Return [X, Y] of the center of cell containing provided text 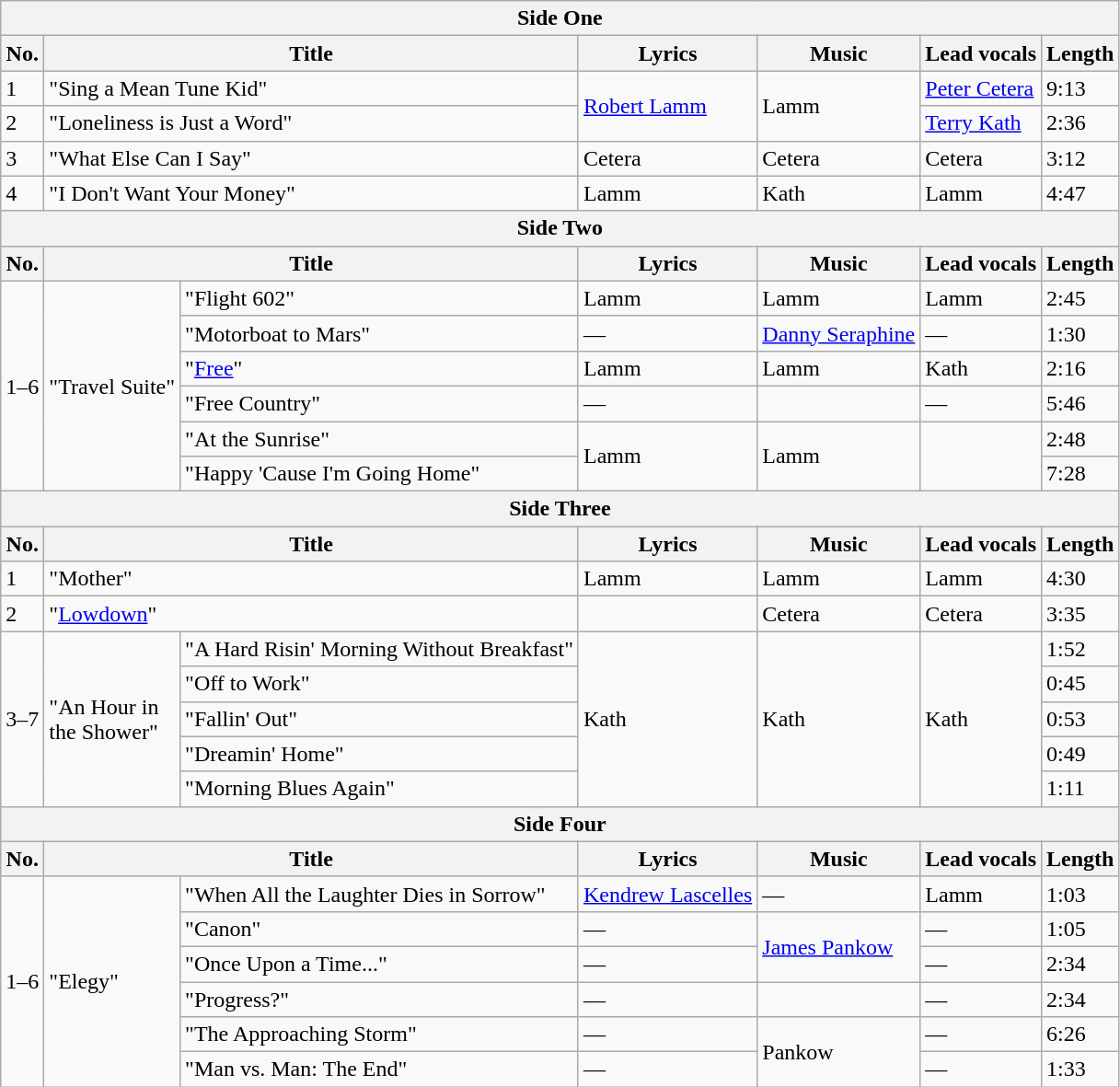
"Canon" [379, 929]
"Progress?" [379, 999]
4 [22, 193]
7:28 [1080, 474]
0:53 [1080, 719]
"A Hard Risin' Morning Without Breakfast" [379, 649]
"Man vs. Man: The End" [379, 1070]
6:26 [1080, 1035]
Kendrew Lascelles [667, 894]
1:30 [1080, 333]
"At the Sunrise" [379, 439]
Peter Cetera [981, 88]
Pankow [839, 1052]
1:33 [1080, 1070]
1:03 [1080, 894]
"Happy 'Cause I'm Going Home" [379, 474]
"Flight 602" [379, 298]
"Mother" [311, 579]
Terry Kath [981, 123]
"An Hour in the Shower" [112, 719]
"I Don't Want Your Money" [311, 193]
"Lowdown" [311, 614]
Side Two [560, 228]
"When All the Laughter Dies in Sorrow" [379, 894]
"Elegy" [112, 981]
"Free Country" [379, 403]
1:52 [1080, 649]
"Sing a Mean Tune Kid" [311, 88]
4:47 [1080, 193]
Robert Lamm [667, 106]
3 [22, 158]
Danny Seraphine [839, 333]
"Motorboat to Mars" [379, 333]
"Fallin' Out" [379, 719]
2:36 [1080, 123]
"Off to Work" [379, 684]
"The Approaching Storm" [379, 1035]
"What Else Can I Say" [311, 158]
Side Three [560, 509]
2:45 [1080, 298]
9:13 [1080, 88]
James Pankow [839, 946]
3:12 [1080, 158]
4:30 [1080, 579]
"Dreamin' Home" [379, 754]
5:46 [1080, 403]
0:49 [1080, 754]
"Loneliness is Just a Word" [311, 123]
2:48 [1080, 439]
"Once Upon a Time..." [379, 964]
"Free" [379, 368]
"Travel Suite" [112, 386]
0:45 [1080, 684]
2:16 [1080, 368]
1:11 [1080, 789]
3–7 [22, 719]
3:35 [1080, 614]
1:05 [1080, 929]
Side Four [560, 824]
"Morning Blues Again" [379, 789]
Side One [560, 18]
